Locate the cell with the specified text and output its (X, Y) center coordinate. 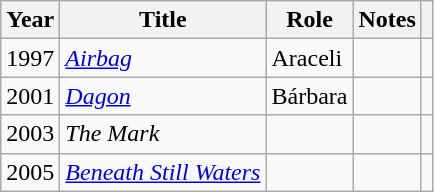
The Mark (163, 134)
Beneath Still Waters (163, 172)
2001 (30, 96)
2005 (30, 172)
Araceli (310, 58)
Bárbara (310, 96)
2003 (30, 134)
Role (310, 20)
Notes (387, 20)
Year (30, 20)
Title (163, 20)
Dagon (163, 96)
1997 (30, 58)
Airbag (163, 58)
